For the text-containing cell, return its midpoint in (x, y) coordinate format. 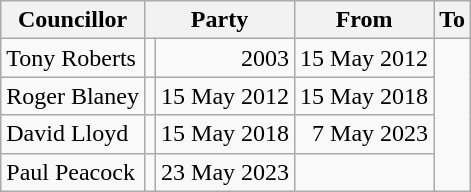
Party (219, 20)
7 May 2023 (364, 134)
2003 (226, 58)
Paul Peacock (73, 172)
To (452, 20)
Tony Roberts (73, 58)
David Lloyd (73, 134)
Councillor (73, 20)
From (364, 20)
Roger Blaney (73, 96)
23 May 2023 (226, 172)
